Return the (x, y) coordinate for the center point of the cell that contains the specified text.  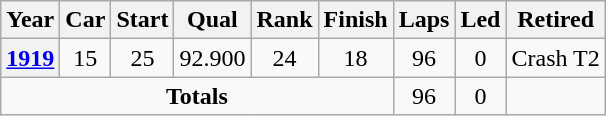
18 (356, 58)
Car (86, 20)
Year (30, 20)
Qual (212, 20)
25 (142, 58)
92.900 (212, 58)
15 (86, 58)
Rank (284, 20)
1919 (30, 58)
Crash T2 (556, 58)
Led (480, 20)
Laps (424, 20)
Retired (556, 20)
Start (142, 20)
Totals (197, 96)
Finish (356, 20)
24 (284, 58)
